Return (X, Y) of the center of cell containing provided text 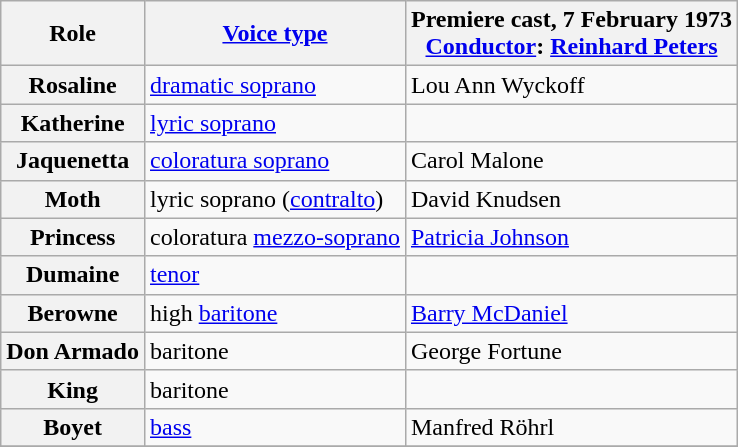
Boyet (73, 427)
Carol Malone (571, 161)
Voice type (274, 34)
Role (73, 34)
Patricia Johnson (571, 237)
coloratura mezzo-soprano (274, 237)
Katherine (73, 123)
lyric soprano (274, 123)
lyric soprano (contralto) (274, 199)
Jaquenetta (73, 161)
George Fortune (571, 351)
Dumaine (73, 275)
Berowne (73, 313)
David Knudsen (571, 199)
coloratura soprano (274, 161)
King (73, 389)
Princess (73, 237)
Lou Ann Wyckoff (571, 85)
Premiere cast, 7 February 1973Conductor: Reinhard Peters (571, 34)
Moth (73, 199)
Don Armado (73, 351)
high baritone (274, 313)
Rosaline (73, 85)
bass (274, 427)
dramatic soprano (274, 85)
tenor (274, 275)
Manfred Röhrl (571, 427)
Barry McDaniel (571, 313)
